Extract the [X, Y] coordinate from the center of the cell holding the provided text.  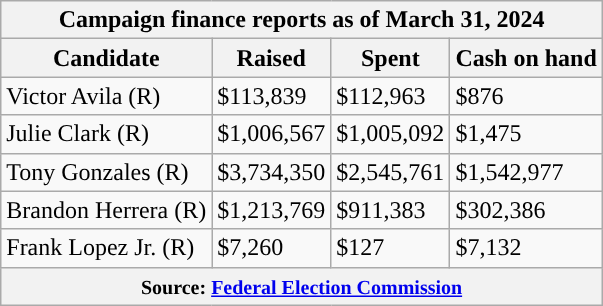
$1,006,567 [272, 134]
$3,734,350 [272, 172]
$113,839 [272, 96]
Spent [390, 58]
$1,475 [526, 134]
Julie Clark (R) [106, 134]
$2,545,761 [390, 172]
$876 [526, 96]
Brandon Herrera (R) [106, 210]
$302,386 [526, 210]
Source: Federal Election Commission [302, 286]
$7,260 [272, 248]
Candidate [106, 58]
$7,132 [526, 248]
$911,383 [390, 210]
$127 [390, 248]
Cash on hand [526, 58]
Campaign finance reports as of March 31, 2024 [302, 20]
$112,963 [390, 96]
$1,542,977 [526, 172]
$1,213,769 [272, 210]
Tony Gonzales (R) [106, 172]
Raised [272, 58]
Frank Lopez Jr. (R) [106, 248]
Victor Avila (R) [106, 96]
$1,005,092 [390, 134]
